Output the (x, y) coordinate of the center of the cell containing the given text.  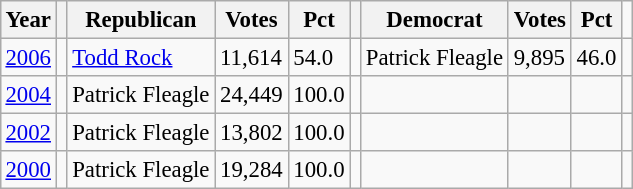
9,895 (540, 57)
24,449 (252, 95)
2006 (28, 57)
19,284 (252, 170)
Todd Rock (141, 57)
Republican (141, 20)
11,614 (252, 57)
Year (28, 20)
54.0 (319, 57)
2002 (28, 133)
13,802 (252, 133)
46.0 (596, 57)
Democrat (434, 20)
2004 (28, 95)
2000 (28, 170)
